For the text-containing cell, return its midpoint in [x, y] coordinate format. 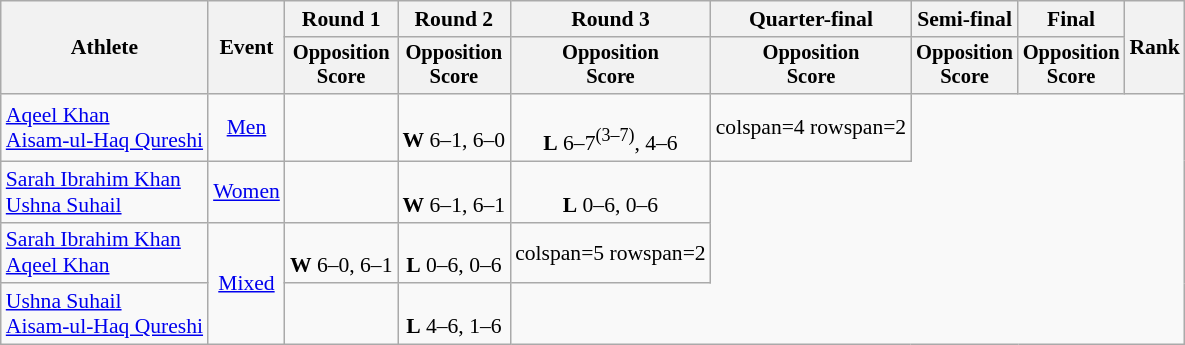
Mixed [246, 283]
Final [1072, 19]
Men [246, 128]
Rank [1154, 48]
Semi-final [964, 19]
Event [246, 48]
colspan=4 rowspan=2 [812, 128]
Quarter-final [812, 19]
Ushna SuhailAisam-ul-Haq Qureshi [104, 314]
L 6–7(3–7), 4–6 [610, 128]
Athlete [104, 48]
Sarah Ibrahim KhanAqeel Khan [104, 252]
Aqeel KhanAisam-ul-Haq Qureshi [104, 128]
L 4–6, 1–6 [454, 314]
W 6–1, 6–1 [454, 192]
Round 3 [610, 19]
W 6–0, 6–1 [342, 252]
Sarah Ibrahim KhanUshna Suhail [104, 192]
Round 2 [454, 19]
W 6–1, 6–0 [454, 128]
colspan=5 rowspan=2 [610, 252]
Women [246, 192]
Round 1 [342, 19]
